Extract the (x, y) coordinate from the center of the cell holding the provided text.  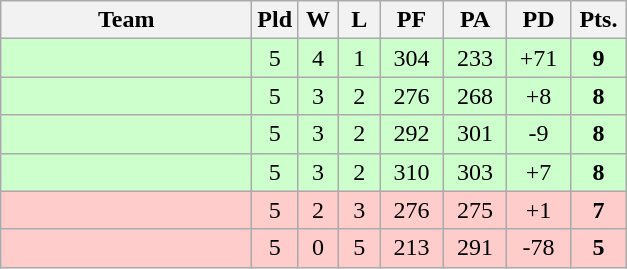
1 (360, 58)
275 (475, 210)
303 (475, 172)
292 (412, 134)
+1 (539, 210)
0 (318, 248)
213 (412, 248)
-78 (539, 248)
304 (412, 58)
Pts. (598, 20)
W (318, 20)
7 (598, 210)
PF (412, 20)
268 (475, 96)
+8 (539, 96)
L (360, 20)
310 (412, 172)
PA (475, 20)
291 (475, 248)
PD (539, 20)
9 (598, 58)
Team (126, 20)
4 (318, 58)
Pld (275, 20)
233 (475, 58)
+71 (539, 58)
-9 (539, 134)
+7 (539, 172)
301 (475, 134)
